Pinpoint the cell where the given text exists, returning its (X, Y) midpoint coordinate. 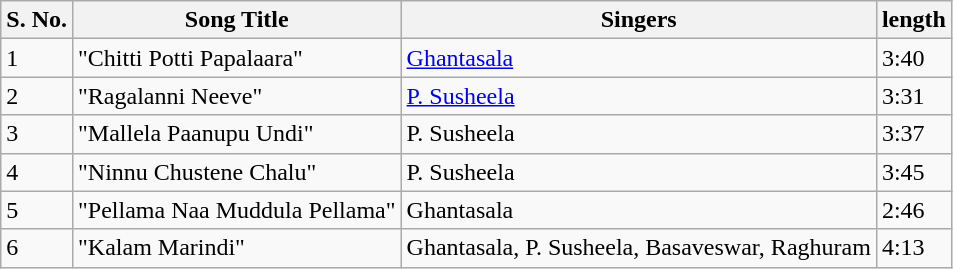
S. No. (37, 20)
Singers (638, 20)
5 (37, 210)
1 (37, 58)
3:40 (914, 58)
2 (37, 96)
3:31 (914, 96)
4:13 (914, 248)
"Ninnu Chustene Chalu" (236, 172)
"Kalam Marindi" (236, 248)
length (914, 20)
"Mallela Paanupu Undi" (236, 134)
Song Title (236, 20)
6 (37, 248)
3:37 (914, 134)
3 (37, 134)
2:46 (914, 210)
Ghantasala, P. Susheela, Basaveswar, Raghuram (638, 248)
"Ragalanni Neeve" (236, 96)
3:45 (914, 172)
4 (37, 172)
"Chitti Potti Papalaara" (236, 58)
"Pellama Naa Muddula Pellama" (236, 210)
